Locate the cell with the specified text and output its [x, y] center coordinate. 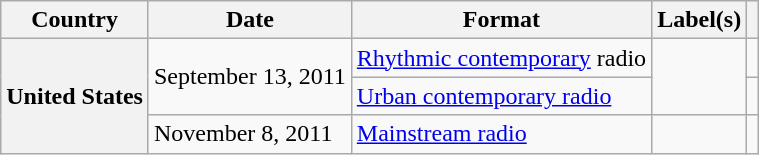
Rhythmic contemporary radio [501, 58]
September 13, 2011 [250, 77]
November 8, 2011 [250, 134]
Mainstream radio [501, 134]
Country [75, 20]
United States [75, 96]
Urban contemporary radio [501, 96]
Date [250, 20]
Format [501, 20]
Label(s) [700, 20]
